For the text-containing cell, return its midpoint in [x, y] coordinate format. 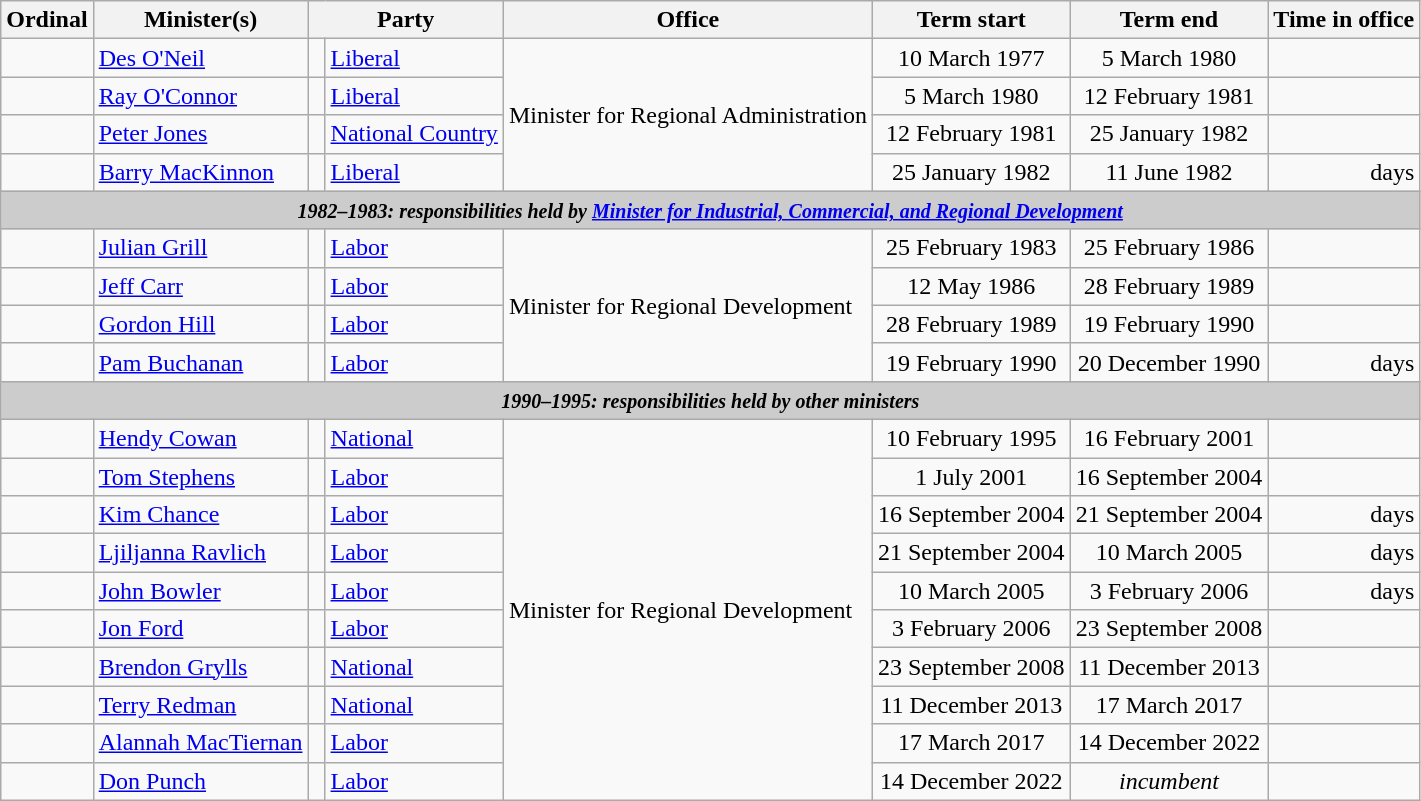
Office [688, 20]
1990–1995: responsibilities held by other ministers [710, 400]
Peter Jones [200, 134]
Term start [971, 20]
incumbent [1169, 781]
Ordinal [47, 20]
Hendy Cowan [200, 438]
John Bowler [200, 591]
Alannah MacTiernan [200, 743]
20 December 1990 [1169, 362]
Time in office [1344, 20]
Brendon Grylls [200, 667]
Pam Buchanan [200, 362]
Ray O'Connor [200, 96]
Don Punch [200, 781]
11 June 1982 [1169, 172]
Julian Grill [200, 248]
10 March 1977 [971, 58]
Barry MacKinnon [200, 172]
1982–1983: responsibilities held by Minister for Industrial, Commercial, and Regional Development [710, 210]
National Country [414, 134]
Tom Stephens [200, 477]
Ljiljanna Ravlich [200, 553]
Kim Chance [200, 515]
1 July 2001 [971, 477]
16 February 2001 [1169, 438]
Term end [1169, 20]
Party [406, 20]
Gordon Hill [200, 324]
25 February 1983 [971, 248]
Terry Redman [200, 705]
Jeff Carr [200, 286]
10 February 1995 [971, 438]
Minister(s) [200, 20]
25 February 1986 [1169, 248]
Minister for Regional Administration [688, 115]
Des O'Neil [200, 58]
Jon Ford [200, 629]
12 May 1986 [971, 286]
